Scan for the cell matching the given text and deliver its (x, y) coordinate at center. 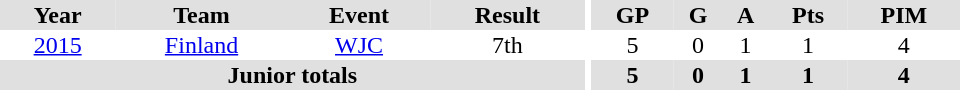
Junior totals (292, 75)
Finland (202, 45)
Pts (808, 15)
Year (58, 15)
A (746, 15)
PIM (904, 15)
G (698, 15)
Team (202, 15)
Event (359, 15)
Result (507, 15)
WJC (359, 45)
7th (507, 45)
GP (632, 15)
2015 (58, 45)
